Detect which cell encompasses the target text, then output its (X, Y) center coordinate. 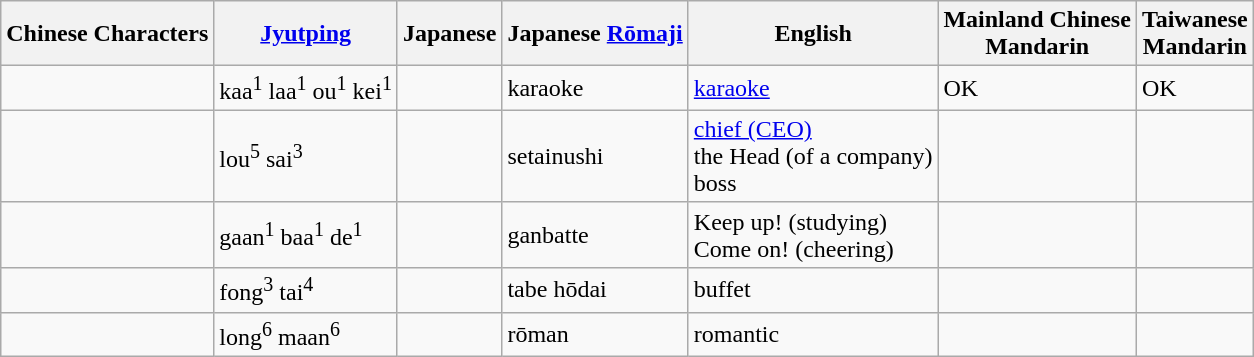
setainushi (595, 156)
ganbatte (595, 234)
fong3 tai4 (306, 290)
gaan1 baa1 de1 (306, 234)
long6 maan6 (306, 334)
buffet (813, 290)
kaa1 laa1 ou1 kei1 (306, 88)
tabe hōdai (595, 290)
chief (CEO)the Head (of a company)boss (813, 156)
Chinese Characters (108, 34)
rōman (595, 334)
Jyutping (306, 34)
Mainland ChineseMandarin (1037, 34)
English (813, 34)
lou5 sai3 (306, 156)
TaiwaneseMandarin (1194, 34)
Japanese (449, 34)
Keep up! (studying)Come on! (cheering) (813, 234)
Japanese Rōmaji (595, 34)
romantic (813, 334)
